Determine the (x, y) coordinate at the center of the cell enclosing the given text.  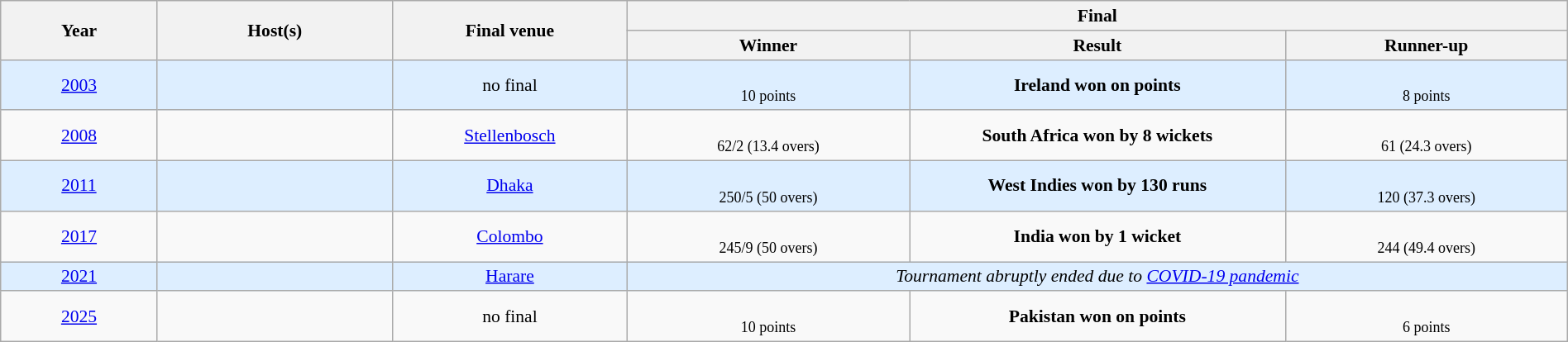
6 points (1426, 317)
Pakistan won on points (1098, 317)
Runner-up (1426, 45)
Stellenbosch (509, 135)
244 (49.4 overs) (1426, 236)
Colombo (509, 236)
2008 (79, 135)
Final venue (509, 30)
61 (24.3 overs) (1426, 135)
Year (79, 30)
Ireland won on points (1098, 84)
2021 (79, 277)
Result (1098, 45)
250/5 (50 overs) (769, 187)
India won by 1 wicket (1098, 236)
2003 (79, 84)
Dhaka (509, 187)
120 (37.3 overs) (1426, 187)
West Indies won by 130 runs (1098, 187)
2017 (79, 236)
62/2 (13.4 overs) (769, 135)
Tournament abruptly ended due to COVID-19 pandemic (1098, 277)
2011 (79, 187)
2025 (79, 317)
Harare (509, 277)
Final (1098, 16)
Host(s) (275, 30)
Winner (769, 45)
South Africa won by 8 wickets (1098, 135)
245/9 (50 overs) (769, 236)
8 points (1426, 84)
